From the cell containing the given text, extract its center point as [X, Y] coordinate. 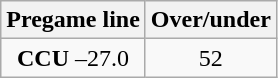
Pregame line [74, 20]
CCU –27.0 [74, 58]
Over/under [210, 20]
52 [210, 58]
